For the text-containing cell, return its midpoint in (x, y) coordinate format. 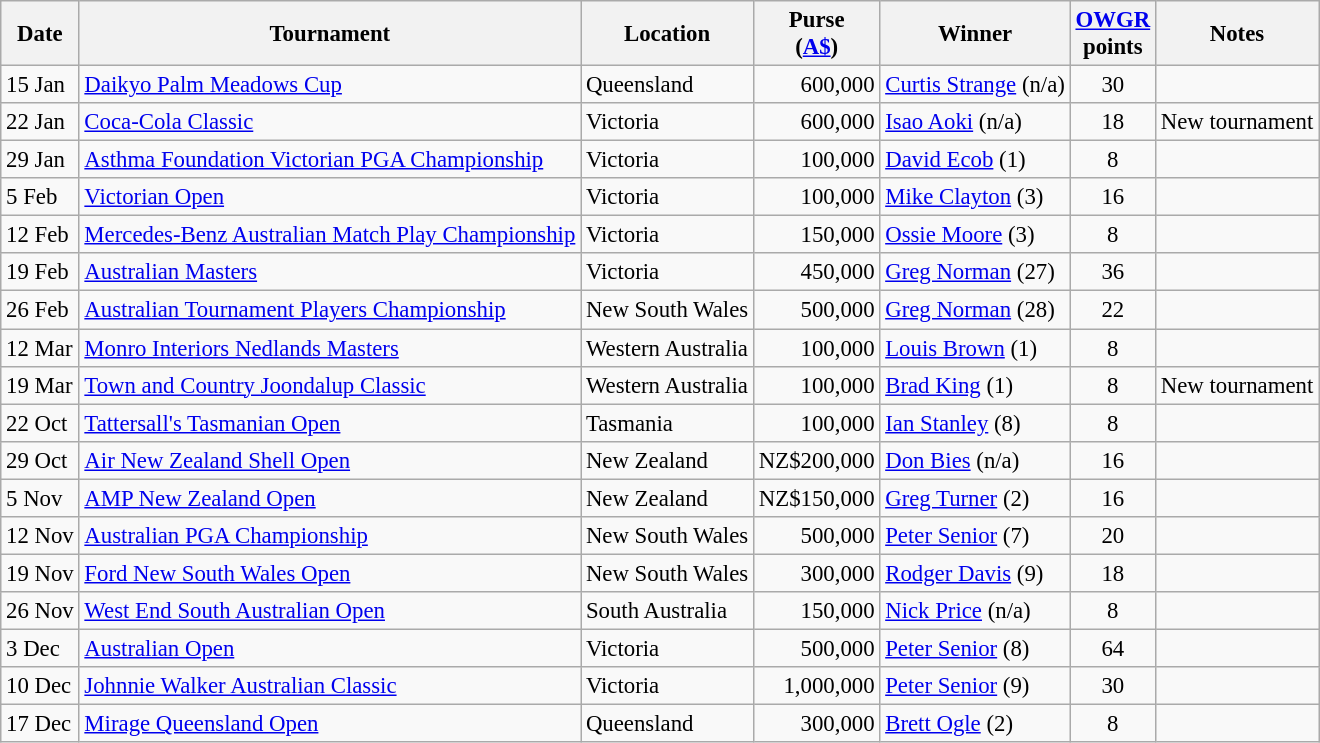
AMP New Zealand Open (330, 498)
19 Feb (40, 273)
West End South Australian Open (330, 611)
19 Nov (40, 573)
26 Feb (40, 310)
Tournament (330, 34)
450,000 (816, 273)
Mirage Queensland Open (330, 724)
Curtis Strange (n/a) (975, 85)
Nick Price (n/a) (975, 611)
Australian Tournament Players Championship (330, 310)
5 Feb (40, 197)
17 Dec (40, 724)
Location (668, 34)
Ford New South Wales Open (330, 573)
Daikyo Palm Meadows Cup (330, 85)
Greg Turner (2) (975, 498)
Asthma Foundation Victorian PGA Championship (330, 160)
22 Jan (40, 122)
36 (1112, 273)
12 Mar (40, 348)
20 (1112, 536)
29 Jan (40, 160)
Tattersall's Tasmanian Open (330, 423)
NZ$200,000 (816, 460)
12 Feb (40, 235)
Notes (1236, 34)
Ossie Moore (3) (975, 235)
Brett Ogle (2) (975, 724)
Monro Interiors Nedlands Masters (330, 348)
Ian Stanley (8) (975, 423)
Peter Senior (9) (975, 686)
22 (1112, 310)
1,000,000 (816, 686)
Australian Open (330, 648)
South Australia (668, 611)
5 Nov (40, 498)
Coca-Cola Classic (330, 122)
10 Dec (40, 686)
Rodger Davis (9) (975, 573)
Johnnie Walker Australian Classic (330, 686)
26 Nov (40, 611)
Tasmania (668, 423)
12 Nov (40, 536)
Isao Aoki (n/a) (975, 122)
NZ$150,000 (816, 498)
Australian PGA Championship (330, 536)
Mercedes-Benz Australian Match Play Championship (330, 235)
Greg Norman (27) (975, 273)
OWGRpoints (1112, 34)
David Ecob (1) (975, 160)
Greg Norman (28) (975, 310)
Peter Senior (7) (975, 536)
Brad King (1) (975, 385)
19 Mar (40, 385)
Peter Senior (8) (975, 648)
29 Oct (40, 460)
Louis Brown (1) (975, 348)
Mike Clayton (3) (975, 197)
Winner (975, 34)
64 (1112, 648)
3 Dec (40, 648)
Date (40, 34)
Australian Masters (330, 273)
Town and Country Joondalup Classic (330, 385)
Victorian Open (330, 197)
Don Bies (n/a) (975, 460)
15 Jan (40, 85)
Air New Zealand Shell Open (330, 460)
22 Oct (40, 423)
Purse(A$) (816, 34)
